Return [x, y] of the center of cell containing provided text 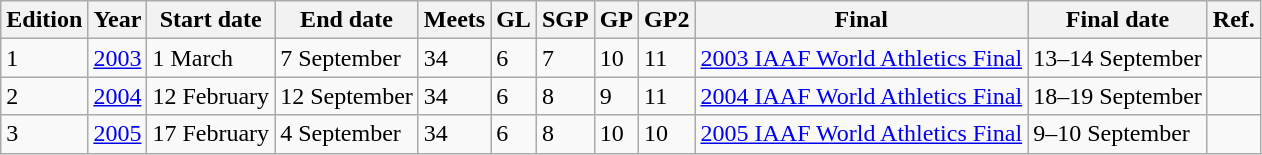
Final date [1118, 20]
2004 [118, 96]
18–19 September [1118, 96]
13–14 September [1118, 58]
2005 [118, 134]
2 [44, 96]
End date [347, 20]
Final [862, 20]
Edition [44, 20]
2003 [118, 58]
GP [616, 20]
2004 IAAF World Athletics Final [862, 96]
17 February [211, 134]
1 March [211, 58]
7 September [347, 58]
7 [565, 58]
2005 IAAF World Athletics Final [862, 134]
GP2 [667, 20]
Start date [211, 20]
12 February [211, 96]
4 September [347, 134]
Meets [454, 20]
1 [44, 58]
3 [44, 134]
GL [514, 20]
Year [118, 20]
2003 IAAF World Athletics Final [862, 58]
12 September [347, 96]
SGP [565, 20]
9–10 September [1118, 134]
9 [616, 96]
Ref. [1234, 20]
